Scan for the cell matching the given text and deliver its (x, y) coordinate at center. 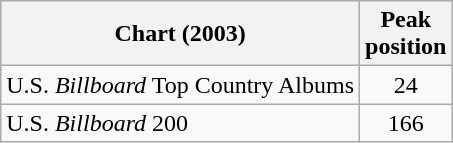
Peakposition (406, 34)
166 (406, 123)
U.S. Billboard Top Country Albums (180, 85)
Chart (2003) (180, 34)
U.S. Billboard 200 (180, 123)
24 (406, 85)
